From the cell containing the given text, extract its center point as (x, y) coordinate. 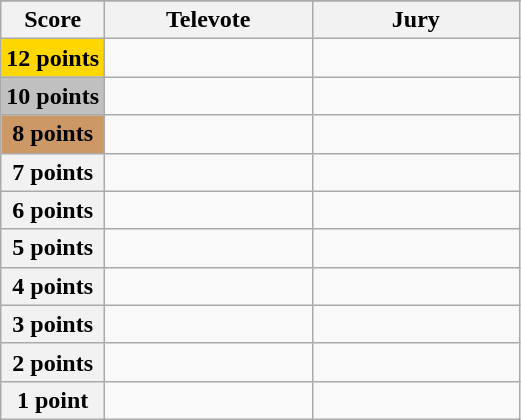
Score (53, 20)
Jury (416, 20)
3 points (53, 324)
2 points (53, 362)
7 points (53, 172)
1 point (53, 400)
Televote (209, 20)
4 points (53, 286)
12 points (53, 58)
10 points (53, 96)
5 points (53, 248)
8 points (53, 134)
6 points (53, 210)
